Provide the [x, y] coordinate of the cell's center where the given text is located.  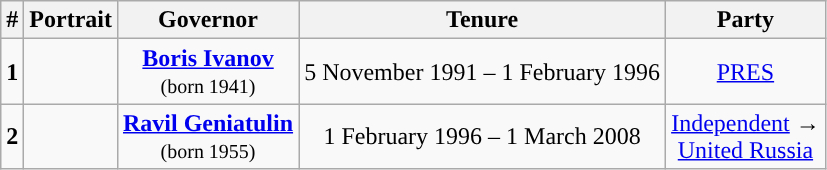
5 November 1991 – 1 February 1996 [482, 72]
PRES [746, 72]
Portrait [71, 20]
Independent →United Russia [746, 136]
# [12, 20]
Boris Ivanov(born 1941) [208, 72]
2 [12, 136]
Party [746, 20]
Governor [208, 20]
1 February 1996 – 1 March 2008 [482, 136]
Tenure [482, 20]
1 [12, 72]
Ravil Geniatulin(born 1955) [208, 136]
